From the cell containing the given text, extract its center point as (X, Y) coordinate. 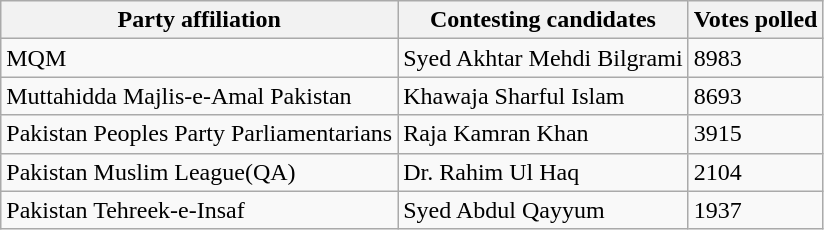
Pakistan Muslim League(QA) (200, 172)
3915 (756, 134)
Contesting candidates (543, 20)
Votes polled (756, 20)
Pakistan Tehreek-e-Insaf (200, 210)
MQM (200, 58)
8983 (756, 58)
Muttahidda Majlis-e-Amal Pakistan (200, 96)
8693 (756, 96)
Pakistan Peoples Party Parliamentarians (200, 134)
Syed Akhtar Mehdi Bilgrami (543, 58)
Khawaja Sharful Islam (543, 96)
Dr. Rahim Ul Haq (543, 172)
Party affiliation (200, 20)
Syed Abdul Qayyum (543, 210)
Raja Kamran Khan (543, 134)
1937 (756, 210)
2104 (756, 172)
